Pinpoint the cell where the given text exists, returning its (x, y) midpoint coordinate. 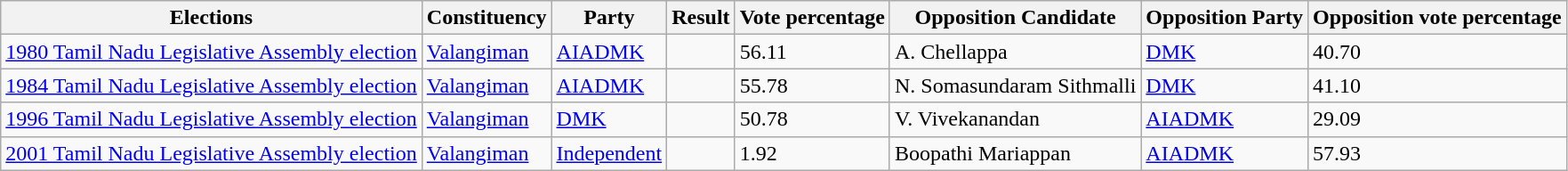
Elections (212, 18)
Opposition Candidate (1015, 18)
V. Vivekanandan (1015, 119)
1.92 (812, 153)
2001 Tamil Nadu Legislative Assembly election (212, 153)
41.10 (1437, 85)
50.78 (812, 119)
1996 Tamil Nadu Legislative Assembly election (212, 119)
A. Chellappa (1015, 52)
N. Somasundaram Sithmalli (1015, 85)
1984 Tamil Nadu Legislative Assembly election (212, 85)
Independent (609, 153)
Result (701, 18)
Constituency (486, 18)
55.78 (812, 85)
Party (609, 18)
40.70 (1437, 52)
1980 Tamil Nadu Legislative Assembly election (212, 52)
Opposition Party (1225, 18)
Opposition vote percentage (1437, 18)
Boopathi Mariappan (1015, 153)
57.93 (1437, 153)
56.11 (812, 52)
29.09 (1437, 119)
Vote percentage (812, 18)
